From the cell containing the given text, extract its center point as (x, y) coordinate. 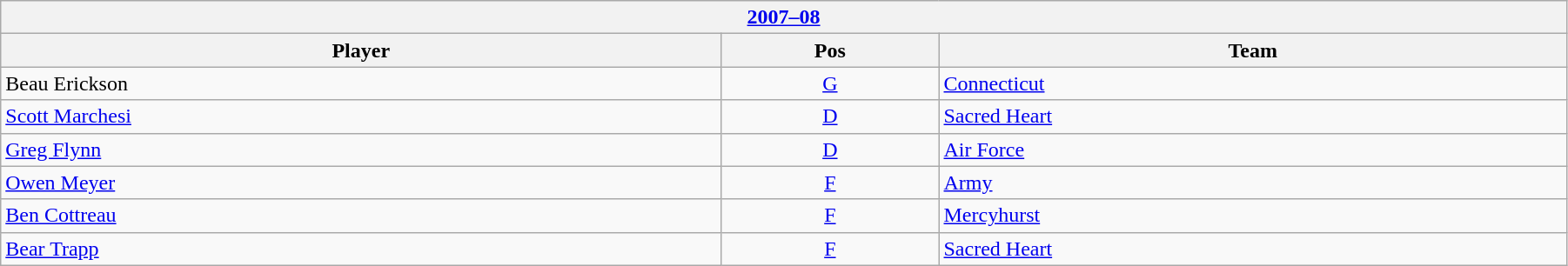
Greg Flynn (361, 150)
2007–08 (784, 17)
Air Force (1253, 150)
Beau Erickson (361, 83)
Bear Trapp (361, 249)
Mercyhurst (1253, 216)
Owen Meyer (361, 183)
G (830, 83)
Ben Cottreau (361, 216)
Connecticut (1253, 83)
Army (1253, 183)
Pos (830, 50)
Player (361, 50)
Team (1253, 50)
Scott Marchesi (361, 116)
